Extract the [X, Y] coordinate from the center of the cell holding the provided text.  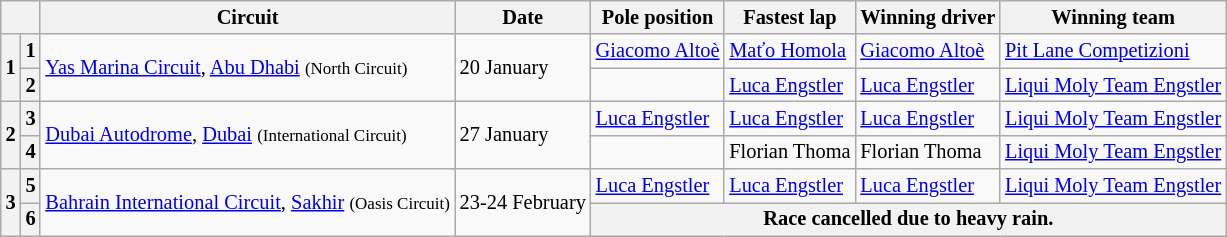
Pit Lane Competizioni [1113, 51]
Yas Marina Circuit, Abu Dhabi (North Circuit) [247, 68]
Race cancelled due to heavy rain. [908, 219]
Winning team [1113, 17]
6 [31, 219]
Winning driver [928, 17]
4 [31, 152]
Circuit [247, 17]
Date [523, 17]
20 January [523, 68]
5 [31, 186]
Pole position [658, 17]
Fastest lap [790, 17]
27 January [523, 134]
Dubai Autodrome, Dubai (International Circuit) [247, 134]
Maťo Homola [790, 51]
23-24 February [523, 202]
Bahrain International Circuit, Sakhir (Oasis Circuit) [247, 202]
